Detect which cell encompasses the target text, then output its [x, y] center coordinate. 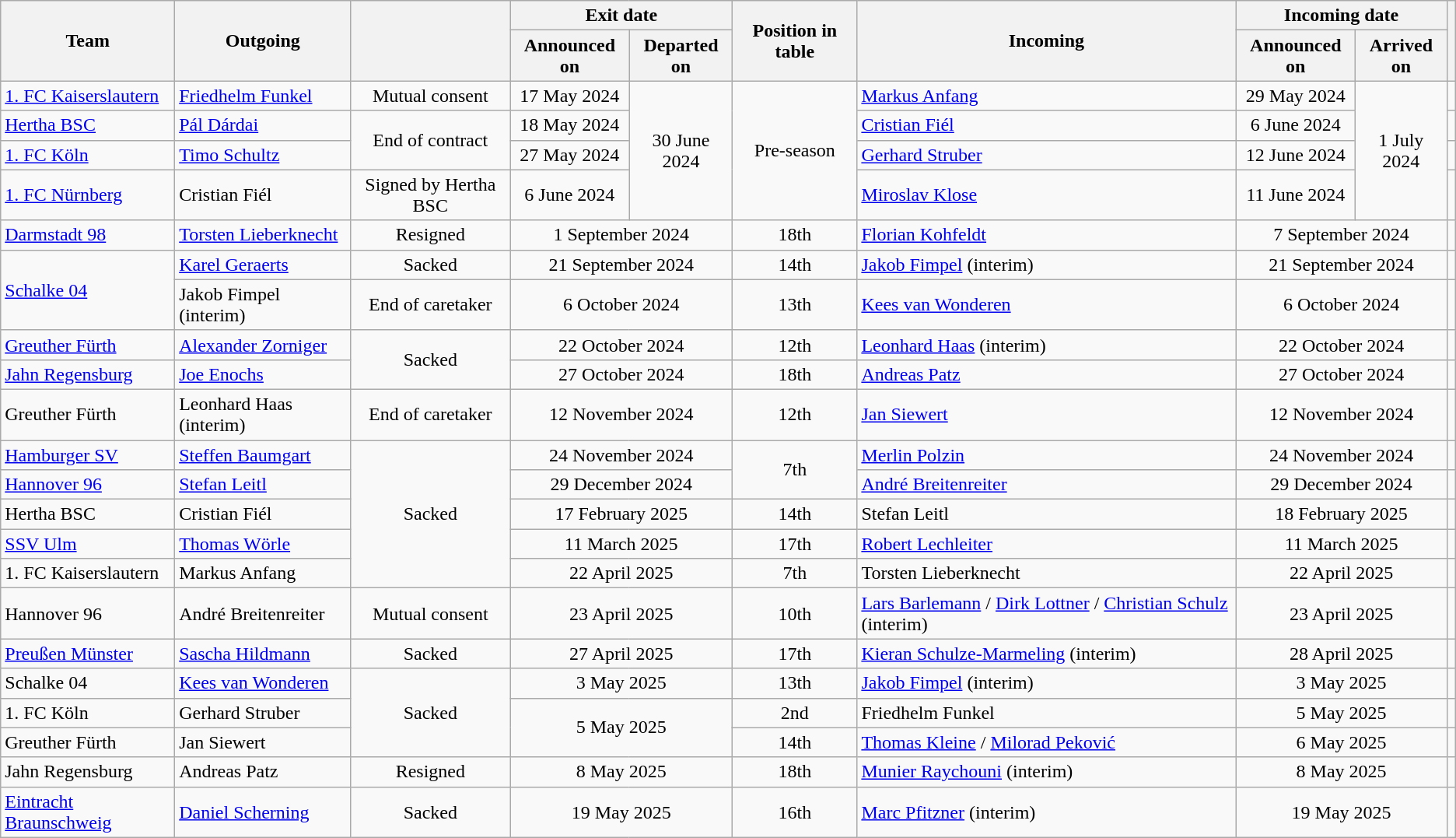
Miroslav Klose [1047, 195]
Kieran Schulze-Marmeling (interim) [1047, 654]
Alexander Zorniger [263, 345]
Sascha Hildmann [263, 654]
27 May 2024 [570, 155]
Darmstadt 98 [88, 235]
Arrived on [1402, 56]
Marc Pfitzner (interim) [1047, 812]
Munier Raychouni (interim) [1047, 772]
1. FC Nürnberg [88, 195]
Pál Dárdai [263, 125]
Lars Barlemann / Dirk Lottner / Christian Schulz (interim) [1047, 613]
Thomas Wörle [263, 544]
Florian Kohfeldt [1047, 235]
29 May 2024 [1296, 96]
17 May 2024 [570, 96]
Incoming [1047, 40]
Karel Geraerts [263, 265]
11 June 2024 [1296, 195]
6 May 2025 [1341, 742]
Thomas Kleine / Milorad Peković [1047, 742]
Pre-season [795, 151]
Daniel Scherning [263, 812]
SSV Ulm [88, 544]
Merlin Polzin [1047, 455]
Exit date [621, 16]
Eintracht Braunschweig [88, 812]
Preußen Münster [88, 654]
30 June 2024 [681, 151]
Robert Lechleiter [1047, 544]
16th [795, 812]
Position in table [795, 40]
1 September 2024 [621, 235]
28 April 2025 [1341, 654]
Outgoing [263, 40]
Signed by Hertha BSC [431, 195]
Steffen Baumgart [263, 455]
Hamburger SV [88, 455]
18 February 2025 [1341, 514]
Departed on [681, 56]
12 June 2024 [1296, 155]
Incoming date [1341, 16]
Joe Enochs [263, 374]
1 July 2024 [1402, 151]
Team [88, 40]
7 September 2024 [1341, 235]
10th [795, 613]
Timo Schultz [263, 155]
27 April 2025 [621, 654]
18 May 2024 [570, 125]
2nd [795, 713]
17 February 2025 [621, 514]
End of contract [431, 140]
